Identify which cell holds the provided text, then report its [X, Y] central coordinate. 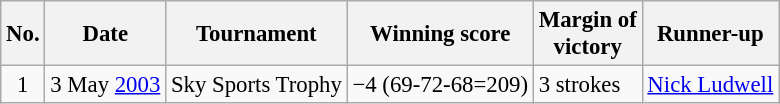
Runner-up [710, 34]
1 [23, 85]
3 May 2003 [106, 85]
−4 (69-72-68=209) [440, 85]
Sky Sports Trophy [257, 85]
Tournament [257, 34]
Nick Ludwell [710, 85]
Date [106, 34]
No. [23, 34]
3 strokes [588, 85]
Margin ofvictory [588, 34]
Winning score [440, 34]
